Search for the cell housing the specified text and yield its [x, y] center coordinate. 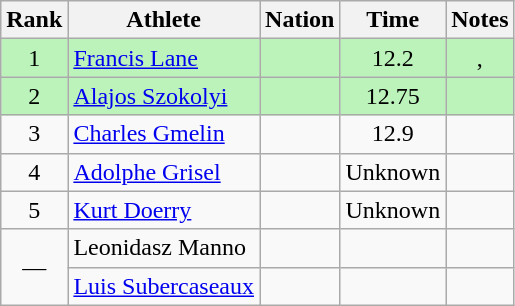
5 [34, 210]
12.75 [393, 96]
Adolphe Grisel [164, 172]
Leonidasz Manno [164, 248]
Athlete [164, 20]
Charles Gmelin [164, 134]
Time [393, 20]
3 [34, 134]
12.2 [393, 58]
— [34, 267]
Kurt Doerry [164, 210]
, [480, 58]
Notes [480, 20]
Rank [34, 20]
Luis Subercaseaux [164, 286]
Alajos Szokolyi [164, 96]
Nation [300, 20]
1 [34, 58]
12.9 [393, 134]
4 [34, 172]
Francis Lane [164, 58]
2 [34, 96]
